Return [x, y] of the center of cell containing provided text 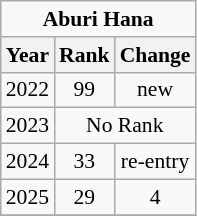
2024 [28, 162]
Aburi Hana [98, 19]
Change [156, 55]
2025 [28, 197]
99 [84, 90]
33 [84, 162]
No Rank [124, 126]
29 [84, 197]
4 [156, 197]
2022 [28, 90]
new [156, 90]
Rank [84, 55]
re-entry [156, 162]
2023 [28, 126]
Year [28, 55]
